Find where the given text appears and provide that cell's center as (X, Y) coordinate. 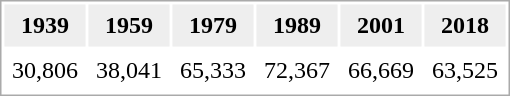
1989 (296, 25)
66,669 (380, 71)
72,367 (296, 71)
38,041 (128, 71)
1939 (44, 25)
2001 (380, 25)
63,525 (464, 71)
2018 (464, 25)
30,806 (44, 71)
65,333 (212, 71)
1979 (212, 25)
1959 (128, 25)
